Return (X, Y) of the center of cell containing provided text 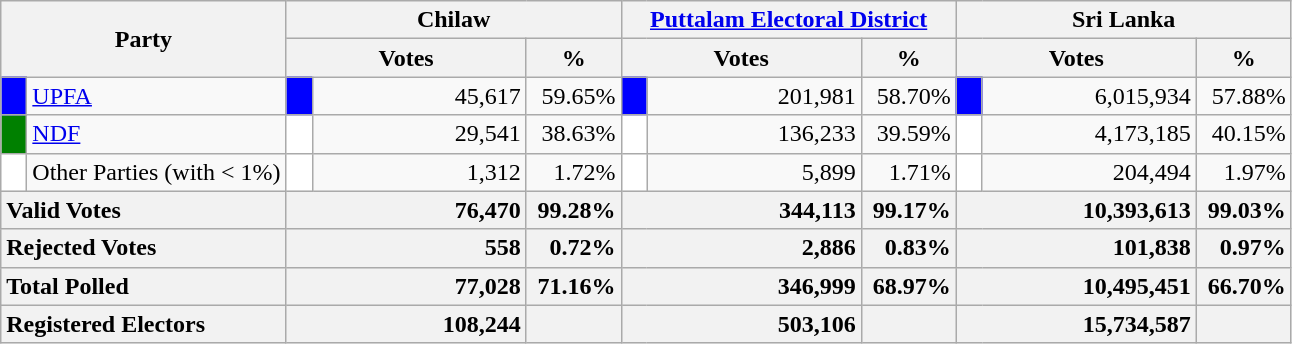
57.88% (1244, 96)
71.16% (574, 286)
0.72% (574, 248)
15,734,587 (1076, 324)
Registered Electors (144, 324)
204,494 (1089, 172)
76,470 (406, 210)
558 (406, 248)
99.03% (1244, 210)
Party (144, 39)
Puttalam Electoral District (788, 20)
201,981 (754, 96)
0.83% (908, 248)
29,541 (419, 134)
77,028 (406, 286)
99.17% (908, 210)
NDF (156, 134)
2,886 (741, 248)
99.28% (574, 210)
1.72% (574, 172)
Rejected Votes (144, 248)
59.65% (574, 96)
0.97% (1244, 248)
1.97% (1244, 172)
346,999 (741, 286)
68.97% (908, 286)
66.70% (1244, 286)
Sri Lanka (1124, 20)
58.70% (908, 96)
45,617 (419, 96)
1.71% (908, 172)
136,233 (754, 134)
5,899 (754, 172)
Chilaw (454, 20)
Total Polled (144, 286)
6,015,934 (1089, 96)
Other Parties (with < 1%) (156, 172)
1,312 (419, 172)
10,495,451 (1076, 286)
344,113 (741, 210)
101,838 (1076, 248)
UPFA (156, 96)
108,244 (406, 324)
40.15% (1244, 134)
10,393,613 (1076, 210)
Valid Votes (144, 210)
503,106 (741, 324)
4,173,185 (1089, 134)
39.59% (908, 134)
38.63% (574, 134)
